Determine the [x, y] coordinate at the center of the cell enclosing the given text.  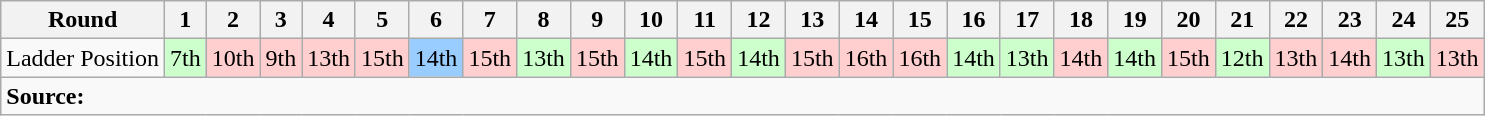
4 [329, 20]
15 [920, 20]
24 [1404, 20]
7 [490, 20]
20 [1189, 20]
16 [974, 20]
9 [597, 20]
1 [185, 20]
25 [1457, 20]
7th [185, 58]
6 [436, 20]
10 [651, 20]
Round [83, 20]
14 [866, 20]
12th [1242, 58]
10th [233, 58]
13 [812, 20]
12 [759, 20]
23 [1350, 20]
17 [1027, 20]
11 [705, 20]
8 [544, 20]
19 [1135, 20]
18 [1081, 20]
21 [1242, 20]
Ladder Position [83, 58]
3 [281, 20]
9th [281, 58]
2 [233, 20]
Source: [742, 96]
5 [382, 20]
22 [1296, 20]
